Extract the (x, y) coordinate from the center of the cell holding the provided text.  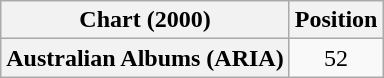
Australian Albums (ARIA) (145, 58)
Position (336, 20)
52 (336, 58)
Chart (2000) (145, 20)
